From the cell containing the given text, extract its center point as (X, Y) coordinate. 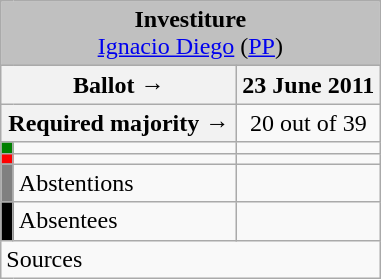
Sources (190, 259)
Abstentions (125, 183)
Absentees (125, 221)
InvestitureIgnacio Diego (PP) (190, 34)
Required majority → (119, 123)
23 June 2011 (308, 85)
20 out of 39 (308, 123)
Ballot → (119, 85)
